Output the (x, y) coordinate of the center of the cell containing the given text.  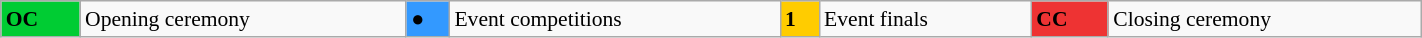
1 (800, 19)
Closing ceremony (1264, 19)
OC (40, 19)
CC (1070, 19)
Opening ceremony (243, 19)
Event competitions (614, 19)
● (428, 19)
Event finals (925, 19)
